Find where the given text appears and provide that cell's center as (X, Y) coordinate. 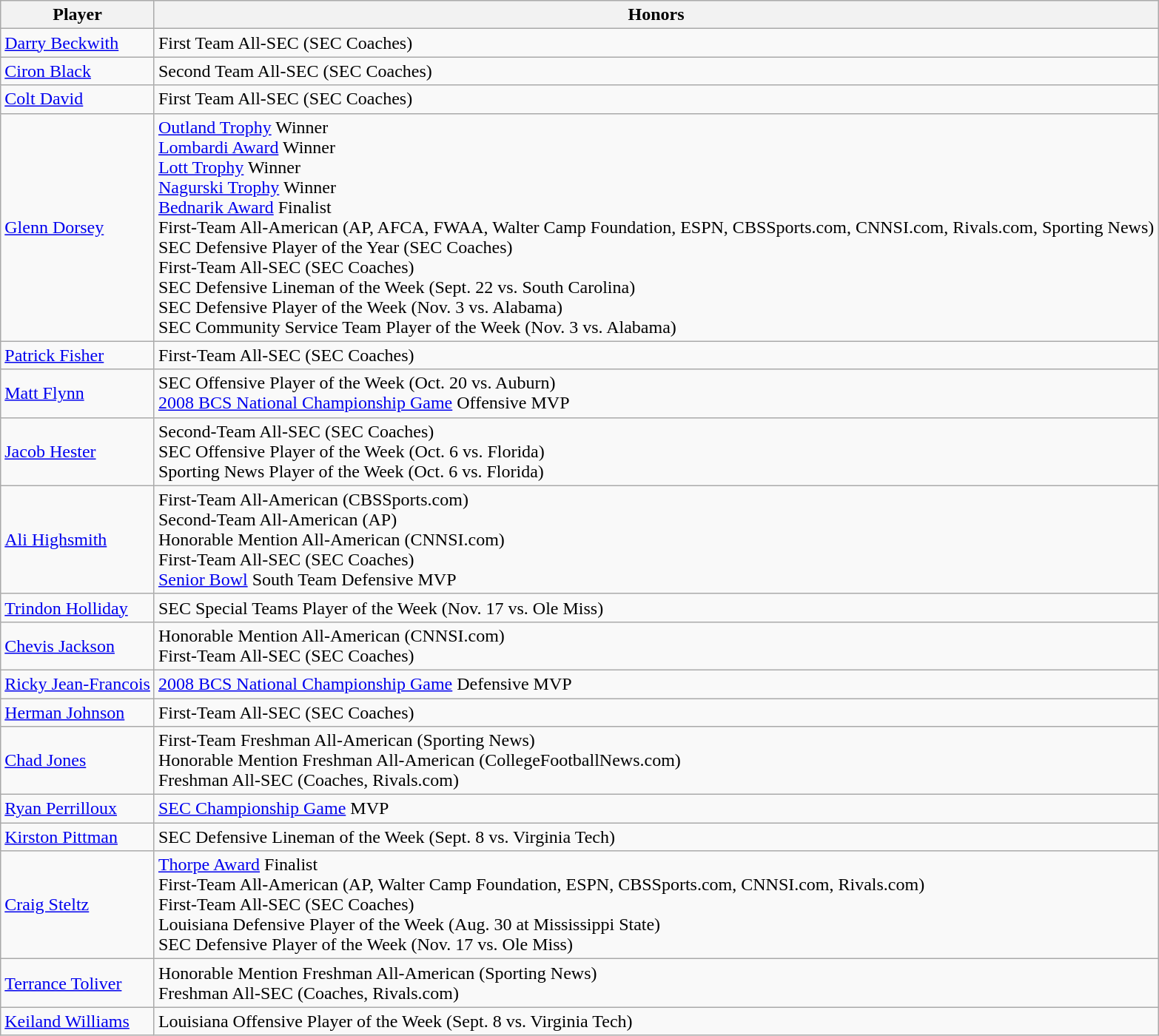
Terrance Toliver (78, 983)
SEC Championship Game MVP (656, 809)
Louisiana Offensive Player of the Week (Sept. 8 vs. Virginia Tech) (656, 1021)
Glenn Dorsey (78, 227)
Ciron Black (78, 71)
Player (78, 15)
Honorable Mention All-American (CNNSI.com)First-Team All-SEC (SEC Coaches) (656, 645)
Trindon Holliday (78, 608)
Second Team All-SEC (SEC Coaches) (656, 71)
Matt Flynn (78, 394)
Second-Team All-SEC (SEC Coaches)SEC Offensive Player of the Week (Oct. 6 vs. Florida)Sporting News Player of the Week (Oct. 6 vs. Florida) (656, 451)
Chevis Jackson (78, 645)
SEC Defensive Lineman of the Week (Sept. 8 vs. Virginia Tech) (656, 837)
Honors (656, 15)
2008 BCS National Championship Game Defensive MVP (656, 684)
Ryan Perrilloux (78, 809)
SEC Special Teams Player of the Week (Nov. 17 vs. Ole Miss) (656, 608)
Craig Steltz (78, 905)
Herman Johnson (78, 713)
Keiland Williams (78, 1021)
SEC Offensive Player of the Week (Oct. 20 vs. Auburn)2008 BCS National Championship Game Offensive MVP (656, 394)
Jacob Hester (78, 451)
Ali Highsmith (78, 539)
Honorable Mention Freshman All-American (Sporting News)Freshman All-SEC (Coaches, Rivals.com) (656, 983)
Patrick Fisher (78, 355)
Ricky Jean-Francois (78, 684)
Darry Beckwith (78, 43)
Colt David (78, 99)
Kirston Pittman (78, 837)
Chad Jones (78, 761)
